Determine the (x, y) coordinate at the center of the cell enclosing the given text.  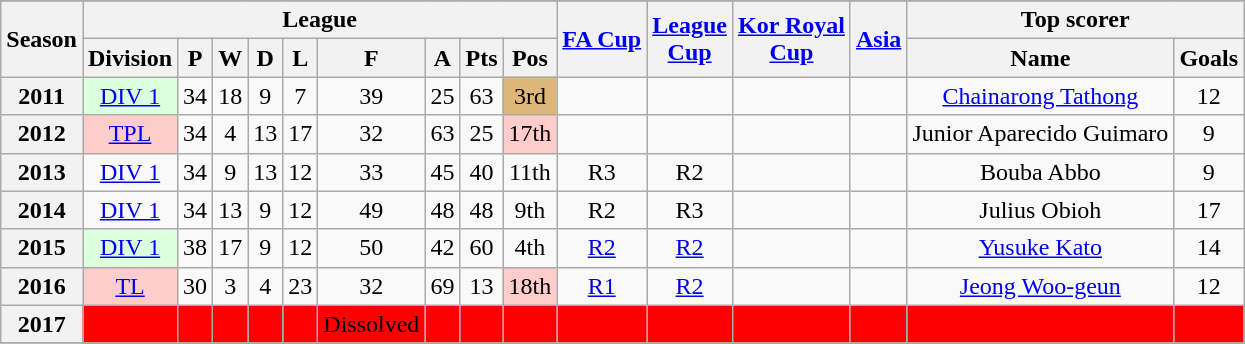
2016 (42, 286)
Dissolved (372, 324)
45 (442, 172)
60 (482, 248)
LeagueCup (690, 39)
40 (482, 172)
Pts (482, 58)
P (196, 58)
Goals (1209, 58)
W (230, 58)
Division (130, 58)
Name (1040, 58)
14 (1209, 248)
Chainarong Tathong (1040, 96)
Yusuke Kato (1040, 248)
4th (530, 248)
Kor RoyalCup (791, 39)
7 (300, 96)
38 (196, 248)
11th (530, 172)
Jeong Woo-geun (1040, 286)
23 (300, 286)
3rd (530, 96)
30 (196, 286)
69 (442, 286)
42 (442, 248)
D (266, 58)
R1 (602, 286)
2014 (42, 210)
39 (372, 96)
Bouba Abbo (1040, 172)
49 (372, 210)
Season (42, 39)
17th (530, 134)
2015 (42, 248)
A (442, 58)
TPL (130, 134)
18 (230, 96)
Pos (530, 58)
9th (530, 210)
League (319, 20)
50 (372, 248)
3 (230, 286)
L (300, 58)
2011 (42, 96)
FA Cup (602, 39)
Asia (878, 39)
Julius Obioh (1040, 210)
Top scorer (1076, 20)
TL (130, 286)
18th (530, 286)
33 (372, 172)
Junior Aparecido Guimaro (1040, 134)
2013 (42, 172)
F (372, 58)
2017 (42, 324)
2012 (42, 134)
